Scan for the cell matching the given text and deliver its (x, y) coordinate at center. 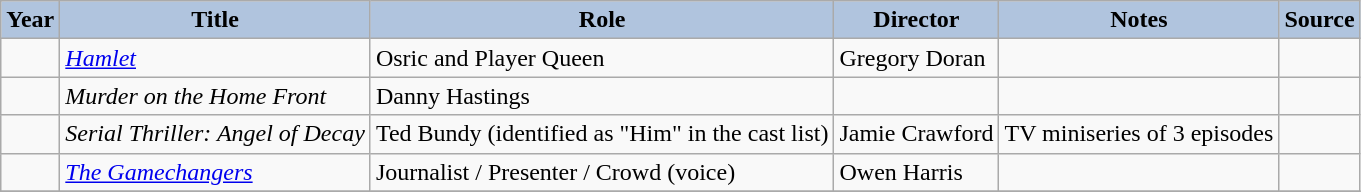
Gregory Doran (916, 58)
Title (216, 20)
Jamie Crawford (916, 134)
Ted Bundy (identified as "Him" in the cast list) (602, 134)
Serial Thriller: Angel of Decay (216, 134)
Danny Hastings (602, 96)
Owen Harris (916, 172)
Year (30, 20)
Source (1320, 20)
Murder on the Home Front (216, 96)
Hamlet (216, 58)
Director (916, 20)
Journalist / Presenter / Crowd (voice) (602, 172)
Role (602, 20)
TV miniseries of 3 episodes (1139, 134)
Notes (1139, 20)
Osric and Player Queen (602, 58)
The Gamechangers (216, 172)
